Return (X, Y) of the center of cell containing provided text 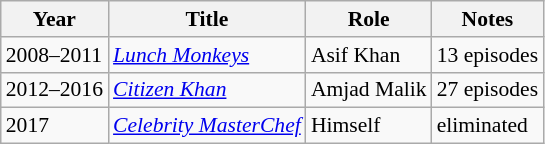
Himself (369, 126)
Citizen Khan (207, 90)
2008–2011 (54, 55)
13 episodes (488, 55)
2017 (54, 126)
Year (54, 19)
2012–2016 (54, 90)
Amjad Malik (369, 90)
Notes (488, 19)
Lunch Monkeys (207, 55)
Role (369, 19)
Asif Khan (369, 55)
Celebrity MasterChef (207, 126)
eliminated (488, 126)
27 episodes (488, 90)
Title (207, 19)
